Output the (x, y) coordinate of the center of the cell containing the given text.  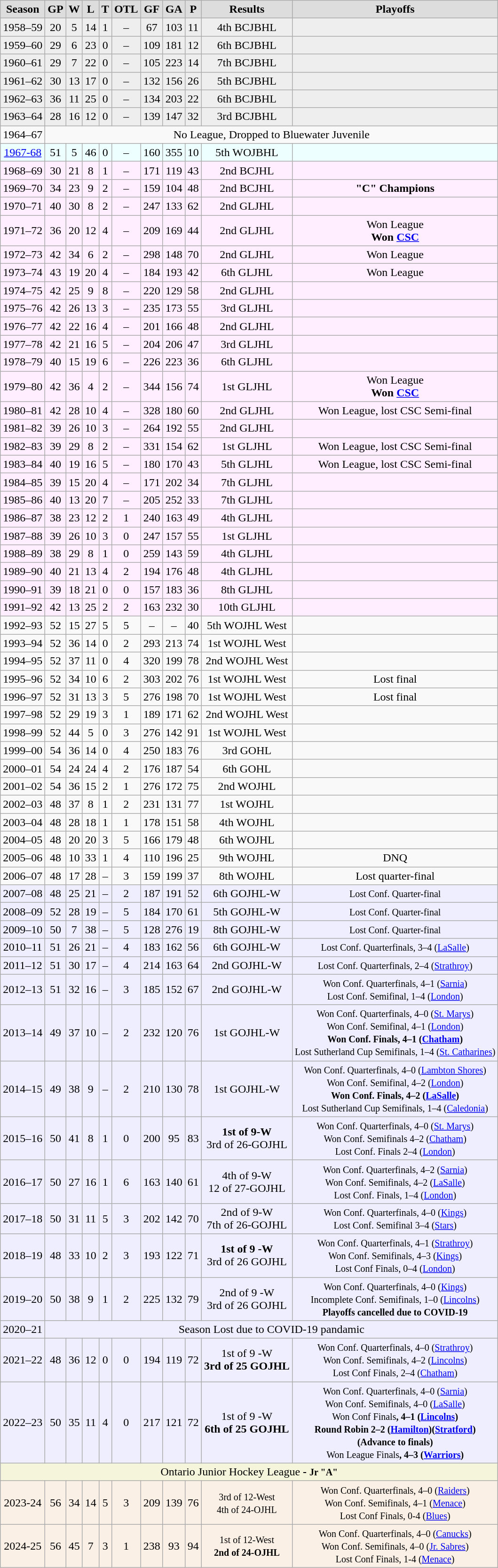
79 (193, 1299)
Lost Conf. Quarterfinals, 2–4 (Strathroy) (395, 965)
Won Conf. Quarterfinals, 4–0 (Strathroy)Won Conf. Semifinals, 4–2 (Lincolns)Lost Conf Finals, 2–4 (Chatham) (395, 1360)
Season Lost due to COVID-19 pandamic (272, 1330)
303 (151, 679)
94 (193, 1546)
8th GOJHL-W (246, 930)
4th BCJBHL (246, 27)
154 (174, 446)
1988–89 (23, 554)
2003–04 (23, 822)
128 (151, 930)
129 (174, 291)
140 (174, 1182)
2000–01 (23, 768)
252 (174, 500)
203 (174, 99)
1998–99 (23, 733)
1984–85 (23, 482)
1960–61 (23, 63)
GF (151, 9)
1987–88 (23, 536)
110 (151, 858)
1994–95 (23, 661)
1977–78 (23, 344)
No League, Dropped to Bluewater Juvenile (272, 134)
2009–10 (23, 930)
1971–72 (23, 230)
83 (193, 1138)
47 (193, 344)
250 (151, 750)
2004–05 (23, 840)
Ontario Junior Hockey League - Jr "A" (249, 1472)
Won Conf. Quarterfinals, 4–0 (Kings)Incomplete Conf. Semifinals, 1–0 (Lincolns)Playoffs cancelled due to COVID-19 (395, 1299)
173 (174, 308)
109 (151, 45)
4th of 9-W12 of 27-GOJHL (246, 1182)
344 (151, 386)
206 (174, 344)
196 (174, 858)
1989–90 (23, 572)
45 (74, 1546)
7th BCJBHL (246, 63)
2010–11 (23, 947)
204 (151, 344)
8th WOJHL (246, 876)
1968–69 (23, 170)
71 (193, 1255)
OTL (126, 9)
2005–06 (23, 858)
130 (174, 1089)
1963–64 (23, 117)
1979–80 (23, 386)
1967-68 (23, 152)
2016–17 (23, 1182)
328 (151, 410)
77 (193, 804)
1961–62 (23, 81)
1995–96 (23, 679)
2017–18 (23, 1219)
1st of 9 -W6th of 25 GOJHL (246, 1423)
217 (151, 1423)
2008–09 (23, 912)
2001–02 (23, 786)
198 (174, 697)
Won Conf. Quarterfinals, 4–2 (Sarnia)Won Conf. Semifinals, 4–2 (LaSalle)Lost Conf. Finals, 1–4 (London) (395, 1182)
35 (74, 1423)
Won Conf. Quarterfinals, 4–1 (Sarnia)Lost Conf. Semifinal, 1–4 (London) (395, 989)
1st of 9-W3rd of 26-GOJHL (246, 1138)
1964–67 (23, 134)
5th WOJBHL (246, 152)
Won Conf. Quarterfinals, 4–0 (Canucks)Won Conf. Semifinals, 4–0 (Jr. Sabres)Lost Conf Finals, 1-4 (Menace) (395, 1546)
64 (193, 965)
3rd GOHL (246, 750)
2018–19 (23, 1255)
2nd of 9-W7th of 26-GOJHL (246, 1219)
Won Conf. Quarterfinals, 4–0 (St. Marys) Won Conf. Semifinals 4–2 (Chatham)Lost Conf. Finals 2–4 (London) (395, 1138)
93 (174, 1546)
259 (151, 554)
2021–22 (23, 1360)
GP (55, 9)
2023-24 (23, 1503)
225 (151, 1299)
5th GOJHL-W (246, 912)
172 (174, 786)
2019–20 (23, 1299)
2015–16 (23, 1138)
185 (151, 989)
1970–71 (23, 206)
5th WOJHL West (246, 625)
Won Conf. Quarterfinals, 4–0 (Kings)Lost Conf. Semifinal 3–4 (Stars) (395, 1219)
169 (174, 230)
210 (151, 1089)
2nd of 9 -W3rd of 26 GOJHL (246, 1299)
104 (174, 188)
"C" Champions (395, 188)
8th GLJHL (246, 590)
2006–07 (23, 876)
331 (151, 446)
2002–03 (23, 804)
Lost quarter-final (395, 876)
GA (174, 9)
Season (23, 9)
320 (151, 661)
Won Conf. Quarterfinals, 4–0 (Raiders)Won Conf. Semifinals, 4–1 (Menace)Lost Conf Finals, 0-4 (Blues) (395, 1503)
2007–08 (23, 894)
131 (174, 804)
1990–91 (23, 590)
214 (151, 965)
Playoffs (395, 9)
1974–75 (23, 291)
238 (151, 1546)
9th WOJHL (246, 858)
1st of 9 -W3rd of 26 GOJHL (246, 1255)
2014–15 (23, 1089)
200 (151, 1138)
147 (174, 117)
1996–97 (23, 697)
DNQ (395, 858)
213 (174, 643)
2012–13 (23, 989)
181 (174, 45)
1st of 12-West2nd of 24-OJHL (246, 1546)
1969–70 (23, 188)
Results (246, 9)
3rd BCJBHL (246, 117)
3rd of 12-West4th of 24-OJHL (246, 1503)
162 (174, 947)
1972–73 (23, 255)
1983–84 (23, 464)
1978–79 (23, 362)
T (105, 9)
1985–86 (23, 500)
143 (174, 554)
355 (174, 152)
Won Conf. Quarterfinals, 4–1 (Strathroy)Won Conf. Semifinals, 4–3 (Kings)Lost Conf Finals, 0–4 (London) (395, 1255)
1975–76 (23, 308)
1982–83 (23, 446)
220 (151, 291)
95 (174, 1138)
1980–81 (23, 410)
179 (174, 840)
231 (151, 804)
226 (151, 362)
1962–63 (23, 99)
6th WOJHL (246, 840)
151 (174, 822)
235 (151, 308)
2024-25 (23, 1546)
1976–77 (23, 326)
2022–23 (23, 1423)
160 (151, 152)
1999–00 (23, 750)
1st of 9 -W3rd of 25 GOJHL (246, 1360)
2nd WOJHL (246, 786)
293 (151, 643)
298 (151, 255)
1992–93 (23, 625)
192 (174, 428)
152 (174, 989)
1981–82 (23, 428)
240 (151, 518)
134 (151, 99)
121 (174, 1423)
46 (90, 152)
41 (74, 1138)
2011–12 (23, 965)
264 (151, 428)
P (193, 9)
91 (193, 733)
L (90, 9)
2020–21 (23, 1330)
1991–92 (23, 607)
5th BCJBHL (246, 81)
201 (151, 326)
148 (174, 255)
122 (174, 1255)
133 (174, 206)
103 (174, 27)
1958–59 (23, 27)
205 (151, 500)
105 (151, 63)
1986–87 (23, 518)
75 (193, 786)
1973–74 (23, 273)
1997–98 (23, 715)
189 (151, 715)
1st WOJHL (246, 804)
120 (174, 1032)
1993–94 (23, 643)
10th GLJHL (246, 607)
178 (151, 822)
4th WOJHL (246, 822)
2013–14 (23, 1032)
60 (193, 410)
6th GOHL (246, 768)
5th GLJHL (246, 464)
1959–60 (23, 45)
191 (174, 894)
Lost Conf. Quarterfinals, 3–4 (LaSalle) (395, 947)
W (74, 9)
59 (193, 554)
